Capture the cell that displays the provided text and extract its (X, Y) central coordinate. 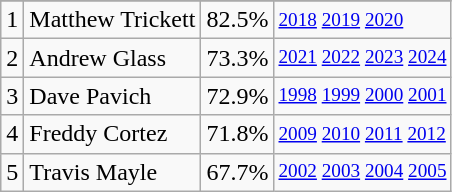
67.7% (238, 172)
Travis Mayle (112, 172)
1998 1999 2000 2001 (362, 96)
Dave Pavich (112, 96)
72.9% (238, 96)
2009 2010 2011 2012 (362, 134)
2018 2019 2020 (362, 20)
5 (12, 172)
82.5% (238, 20)
Matthew Trickett (112, 20)
2021 2022 2023 2024 (362, 58)
71.8% (238, 134)
73.3% (238, 58)
2002 2003 2004 2005 (362, 172)
Andrew Glass (112, 58)
3 (12, 96)
1 (12, 20)
2 (12, 58)
Freddy Cortez (112, 134)
4 (12, 134)
